Capture the cell that displays the provided text and extract its (X, Y) central coordinate. 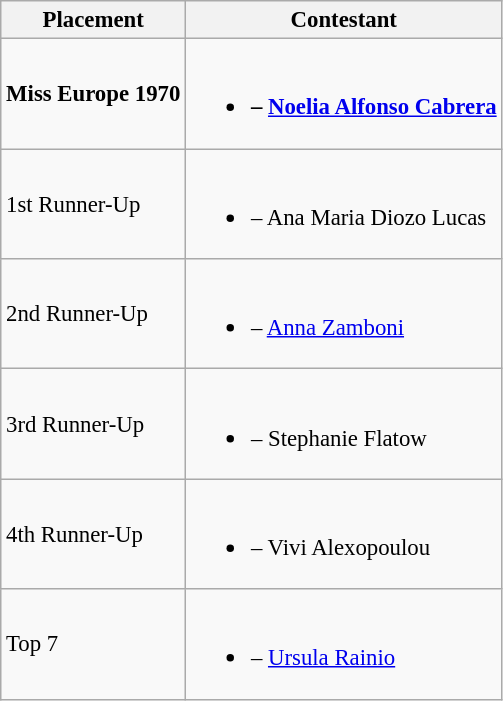
1st Runner-Up (94, 204)
Top 7 (94, 644)
– Ana Maria Diozo Lucas (344, 204)
– Ursula Rainio (344, 644)
– Noelia Alfonso Cabrera (344, 94)
– Anna Zamboni (344, 314)
Miss Europe 1970 (94, 94)
– Stephanie Flatow (344, 424)
– Vivi Alexopoulou (344, 534)
Placement (94, 20)
4th Runner-Up (94, 534)
Contestant (344, 20)
3rd Runner-Up (94, 424)
2nd Runner-Up (94, 314)
